For the text-containing cell, return its midpoint in [x, y] coordinate format. 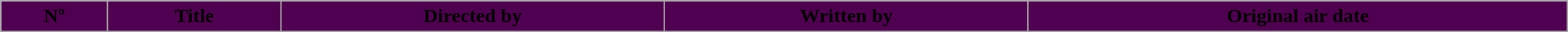
Written by [846, 16]
Directed by [473, 16]
Title [194, 16]
Original air date [1298, 16]
Nº [55, 16]
